Provide the (X, Y) coordinate of the cell's center where the given text is located.  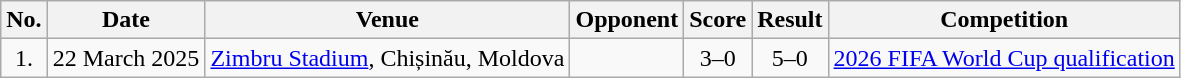
Score (718, 20)
Venue (388, 20)
Competition (1004, 20)
Zimbru Stadium, Chișinău, Moldova (388, 58)
2026 FIFA World Cup qualification (1004, 58)
No. (24, 20)
1. (24, 58)
22 March 2025 (126, 58)
3–0 (718, 58)
Result (790, 20)
Date (126, 20)
Opponent (627, 20)
5–0 (790, 58)
